Return the [x, y] coordinate for the center point of the cell that contains the specified text.  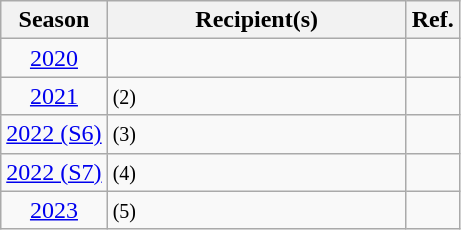
Recipient(s) [256, 20]
Season [54, 20]
Ref. [432, 20]
2023 [54, 210]
2021 [54, 96]
2022 (S6) [54, 134]
(5) [256, 210]
(2) [256, 96]
(3) [256, 134]
(4) [256, 172]
2022 (S7) [54, 172]
2020 [54, 58]
